Pinpoint the cell where the given text exists, returning its [x, y] midpoint coordinate. 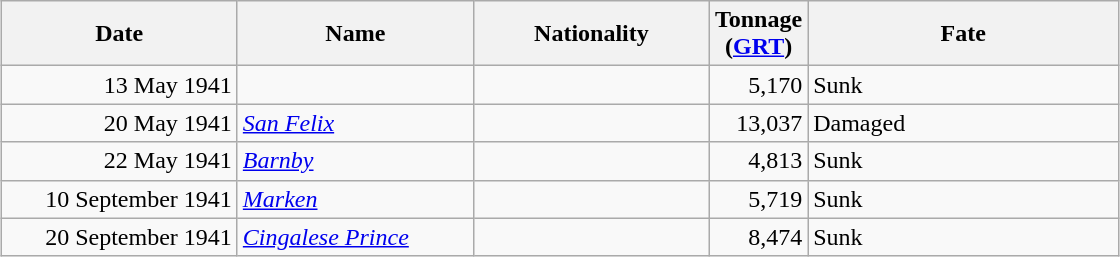
Fate [964, 34]
Tonnage(GRT) [758, 34]
20 September 1941 [119, 237]
13 May 1941 [119, 85]
22 May 1941 [119, 161]
Name [355, 34]
8,474 [758, 237]
San Felix [355, 123]
20 May 1941 [119, 123]
13,037 [758, 123]
Damaged [964, 123]
5,170 [758, 85]
5,719 [758, 199]
10 September 1941 [119, 199]
4,813 [758, 161]
Cingalese Prince [355, 237]
Date [119, 34]
Barnby [355, 161]
Nationality [591, 34]
Marken [355, 199]
